Find where the given text appears and provide that cell's center as [x, y] coordinate. 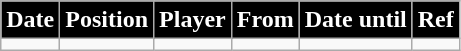
Ref [436, 20]
Player [193, 20]
Date [30, 20]
From [265, 20]
Date until [356, 20]
Position [107, 20]
